Scan for the cell matching the given text and deliver its [X, Y] coordinate at center. 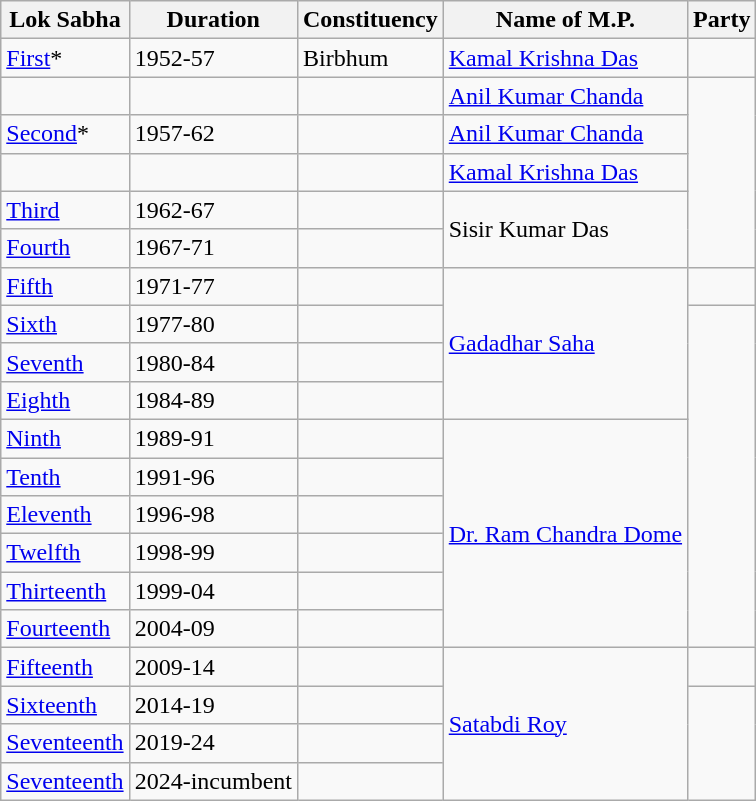
1957-62 [213, 134]
Gadadhar Saha [565, 343]
Eleventh [65, 515]
1952-57 [213, 58]
Party [722, 20]
1998-99 [213, 553]
2014-19 [213, 705]
Twelfth [65, 553]
2019-24 [213, 743]
1999-04 [213, 591]
Seventh [65, 362]
1980-84 [213, 362]
Name of M.P. [565, 20]
Thirteenth [65, 591]
Fourteenth [65, 629]
Lok Sabha [65, 20]
Birbhum [370, 58]
Fifth [65, 286]
Second* [65, 134]
1977-80 [213, 324]
1971-77 [213, 286]
Dr. Ram Chandra Dome [565, 533]
Ninth [65, 438]
1996-98 [213, 515]
Constituency [370, 20]
1989-91 [213, 438]
Sixteenth [65, 705]
2009-14 [213, 667]
1962-67 [213, 210]
2004-09 [213, 629]
First* [65, 58]
Fourth [65, 248]
2024-incumbent [213, 781]
Satabdi Roy [565, 724]
1967-71 [213, 248]
1984-89 [213, 400]
Fifteenth [65, 667]
Third [65, 210]
Eighth [65, 400]
Tenth [65, 477]
Sixth [65, 324]
Sisir Kumar Das [565, 229]
Duration [213, 20]
1991-96 [213, 477]
